Locate the cell with the specified text and output its (X, Y) center coordinate. 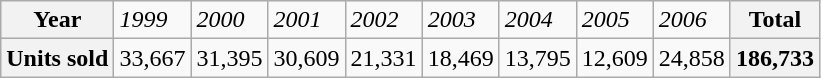
2004 (538, 20)
12,609 (614, 58)
21,331 (384, 58)
31,395 (230, 58)
Total (774, 20)
2000 (230, 20)
2006 (692, 20)
2005 (614, 20)
2003 (460, 20)
2002 (384, 20)
Units sold (58, 58)
186,733 (774, 58)
30,609 (306, 58)
Year (58, 20)
33,667 (152, 58)
24,858 (692, 58)
13,795 (538, 58)
2001 (306, 20)
1999 (152, 20)
18,469 (460, 58)
